Output the [X, Y] coordinate of the center of the cell containing the given text.  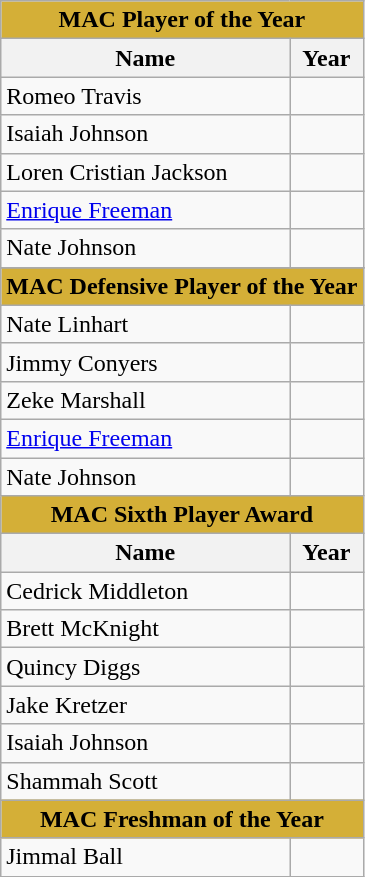
Shammah Scott [146, 781]
MAC Sixth Player Award [182, 515]
Brett McKnight [146, 629]
MAC Player of the Year [182, 20]
Cedrick Middleton [146, 591]
MAC Freshman of the Year [182, 819]
Nate Linhart [146, 324]
Jimmal Ball [146, 857]
Jimmy Conyers [146, 362]
Quincy Diggs [146, 667]
MAC Defensive Player of the Year [182, 286]
Loren Cristian Jackson [146, 172]
Romeo Travis [146, 96]
Zeke Marshall [146, 400]
Jake Kretzer [146, 705]
